From the cell containing the given text, extract its center point as [x, y] coordinate. 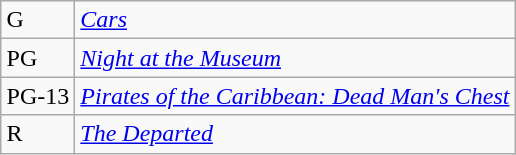
Night at the Museum [295, 58]
G [38, 20]
PG [38, 58]
Cars [295, 20]
Pirates of the Caribbean: Dead Man's Chest [295, 96]
PG-13 [38, 96]
R [38, 134]
The Departed [295, 134]
